Output the [x, y] coordinate of the center of the cell containing the given text.  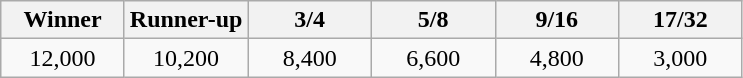
5/8 [433, 20]
9/16 [557, 20]
3,000 [681, 58]
Winner [63, 20]
8,400 [310, 58]
3/4 [310, 20]
17/32 [681, 20]
10,200 [186, 58]
12,000 [63, 58]
4,800 [557, 58]
6,600 [433, 58]
Runner-up [186, 20]
